Output the [X, Y] coordinate of the center of the cell containing the given text.  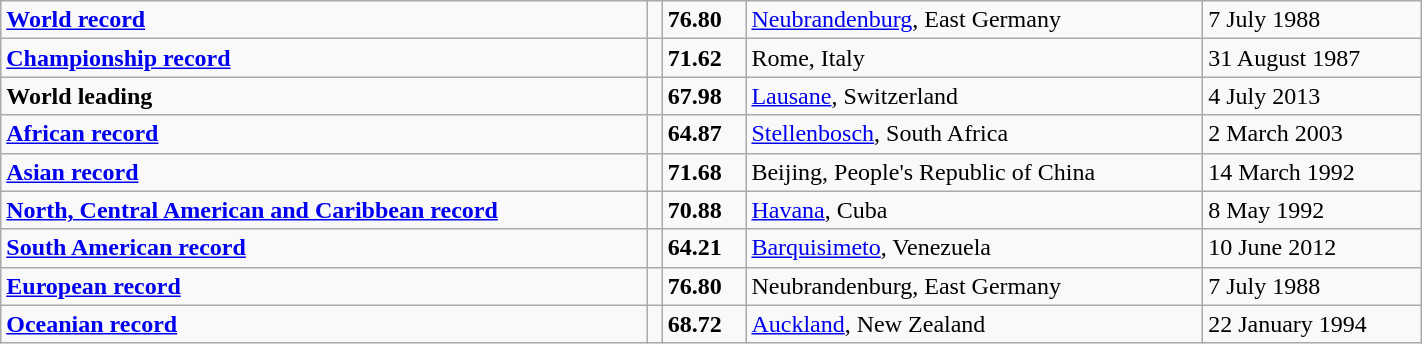
14 March 1992 [1312, 172]
Beijing, People's Republic of China [974, 172]
African record [324, 134]
64.21 [704, 248]
22 January 1994 [1312, 324]
World leading [324, 96]
71.62 [704, 58]
Oceanian record [324, 324]
68.72 [704, 324]
Stellenbosch, South Africa [974, 134]
Lausane, Switzerland [974, 96]
67.98 [704, 96]
71.68 [704, 172]
10 June 2012 [1312, 248]
European record [324, 286]
64.87 [704, 134]
South American record [324, 248]
Championship record [324, 58]
North, Central American and Caribbean record [324, 210]
4 July 2013 [1312, 96]
Havana, Cuba [974, 210]
World record [324, 20]
2 March 2003 [1312, 134]
Asian record [324, 172]
31 August 1987 [1312, 58]
70.88 [704, 210]
Auckland, New Zealand [974, 324]
8 May 1992 [1312, 210]
Barquisimeto, Venezuela [974, 248]
Rome, Italy [974, 58]
